From the cell containing the given text, extract its center point as [x, y] coordinate. 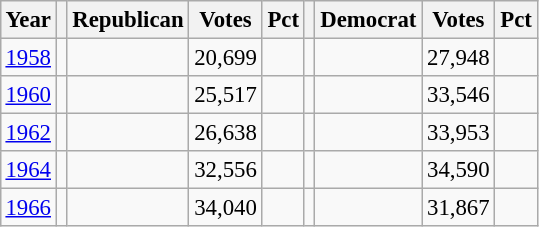
1964 [28, 170]
32,556 [226, 170]
27,948 [458, 57]
34,590 [458, 170]
1966 [28, 208]
33,953 [458, 133]
25,517 [226, 95]
31,867 [458, 208]
1958 [28, 57]
34,040 [226, 208]
20,699 [226, 57]
33,546 [458, 95]
Republican [128, 20]
Democrat [368, 20]
Year [28, 20]
26,638 [226, 133]
1960 [28, 95]
1962 [28, 133]
